Detect which cell encompasses the target text, then output its [x, y] center coordinate. 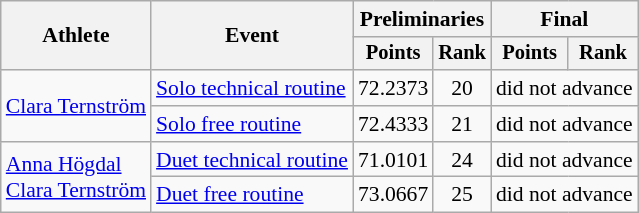
Anna HögdalClara Ternström [76, 178]
Event [252, 36]
73.0667 [393, 195]
Preliminaries [422, 19]
Athlete [76, 36]
72.4333 [393, 124]
Duet free routine [252, 195]
Solo free routine [252, 124]
71.0101 [393, 160]
Clara Ternström [76, 106]
20 [462, 88]
Final [564, 19]
72.2373 [393, 88]
Duet technical routine [252, 160]
Solo technical routine [252, 88]
25 [462, 195]
24 [462, 160]
21 [462, 124]
